Pinpoint the cell where the given text exists, returning its (x, y) midpoint coordinate. 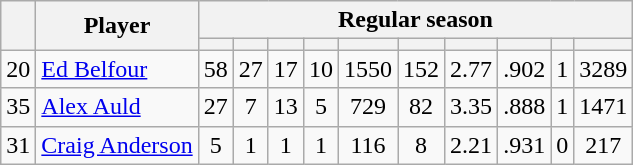
.931 (524, 145)
35 (18, 107)
2.21 (472, 145)
3.35 (472, 107)
82 (422, 107)
7 (250, 107)
116 (368, 145)
1471 (604, 107)
729 (368, 107)
2.77 (472, 69)
217 (604, 145)
Regular season (416, 20)
17 (286, 69)
Craig Anderson (117, 145)
1550 (368, 69)
152 (422, 69)
8 (422, 145)
Alex Auld (117, 107)
Ed Belfour (117, 69)
20 (18, 69)
0 (562, 145)
.888 (524, 107)
Player (117, 26)
10 (320, 69)
3289 (604, 69)
.902 (524, 69)
58 (216, 69)
31 (18, 145)
13 (286, 107)
